Return the (x, y) coordinate for the center point of the cell that contains the specified text.  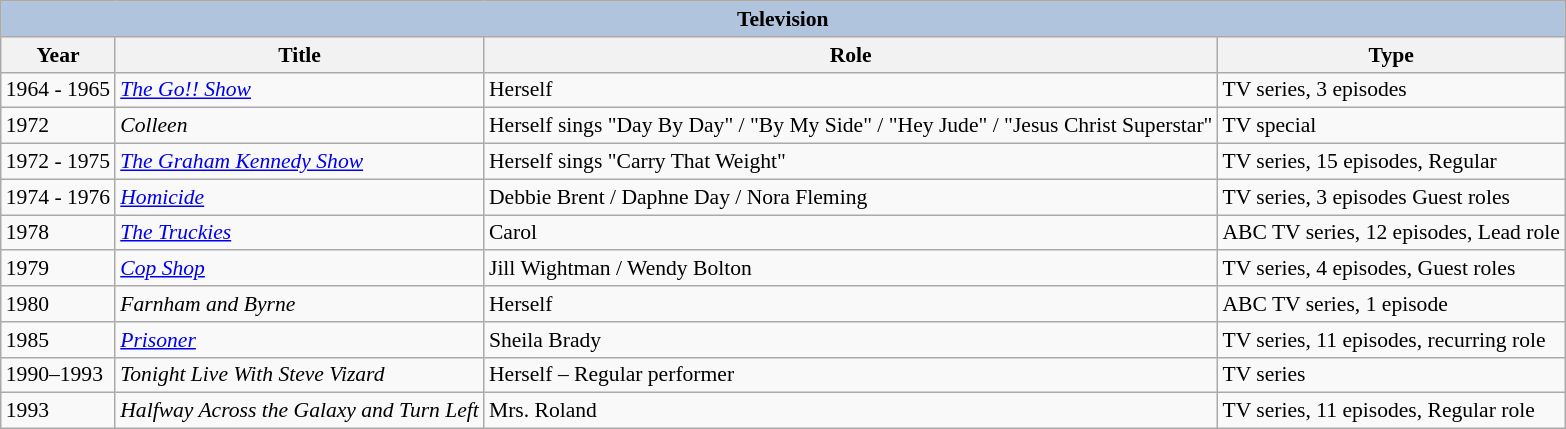
Carol (851, 233)
1990–1993 (58, 375)
1980 (58, 304)
1974 - 1976 (58, 197)
1985 (58, 340)
TV special (1390, 126)
1964 - 1965 (58, 90)
Mrs. Roland (851, 411)
Farnham and Byrne (300, 304)
The Truckies (300, 233)
Year (58, 55)
1972 - 1975 (58, 162)
ABC TV series, 1 episode (1390, 304)
The Go!! Show (300, 90)
1979 (58, 269)
Herself sings "Carry That Weight" (851, 162)
Tonight Live With Steve Vizard (300, 375)
Halfway Across the Galaxy and Turn Left (300, 411)
Cop Shop (300, 269)
1972 (58, 126)
Jill Wightman / Wendy Bolton (851, 269)
Title (300, 55)
Colleen (300, 126)
TV series, 11 episodes, recurring role (1390, 340)
Herself – Regular performer (851, 375)
The Graham Kennedy Show (300, 162)
TV series, 4 episodes, Guest roles (1390, 269)
Sheila Brady (851, 340)
TV series (1390, 375)
Television (783, 19)
Homicide (300, 197)
1993 (58, 411)
Prisoner (300, 340)
1978 (58, 233)
Role (851, 55)
Type (1390, 55)
TV series, 3 episodes (1390, 90)
TV series, 3 episodes Guest roles (1390, 197)
Debbie Brent / Daphne Day / Nora Fleming (851, 197)
TV series, 15 episodes, Regular (1390, 162)
ABC TV series, 12 episodes, Lead role (1390, 233)
TV series, 11 episodes, Regular role (1390, 411)
Herself sings "Day By Day" / "By My Side" / "Hey Jude" / "Jesus Christ Superstar" (851, 126)
